Locate the cell with the specified text and output its (x, y) center coordinate. 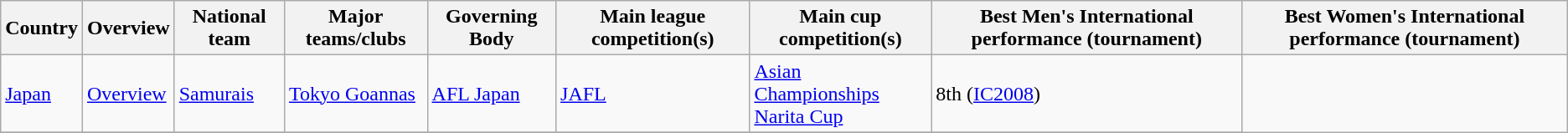
Main league competition(s) (653, 28)
Best Men's International performance (tournament) (1087, 28)
Japan (42, 94)
Samurais (230, 94)
Main cup competition(s) (841, 28)
Best Women's International performance (tournament) (1406, 28)
Country (42, 28)
8th (IC2008) (1087, 94)
Tokyo Goannas (355, 94)
AFL Japan (492, 94)
National team (230, 28)
Asian ChampionshipsNarita Cup (841, 94)
Governing Body (492, 28)
Major teams/clubs (355, 28)
JAFL (653, 94)
